Return the [X, Y] coordinate for the center point of the cell that contains the specified text.  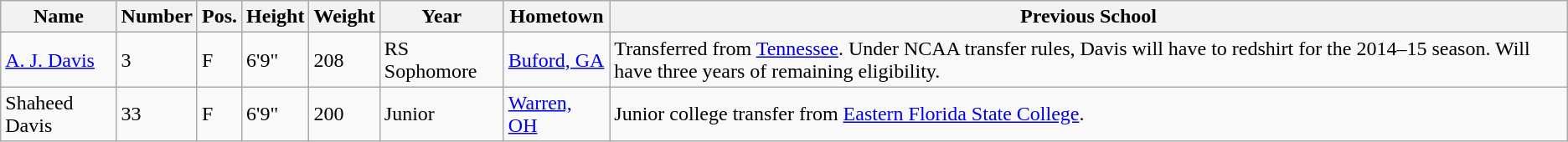
A. J. Davis [59, 60]
Hometown [556, 17]
Buford, GA [556, 60]
208 [344, 60]
33 [157, 114]
Pos. [219, 17]
Number [157, 17]
200 [344, 114]
Previous School [1089, 17]
Year [441, 17]
3 [157, 60]
Junior college transfer from Eastern Florida State College. [1089, 114]
Height [276, 17]
Shaheed Davis [59, 114]
Weight [344, 17]
Junior [441, 114]
Warren, OH [556, 114]
Name [59, 17]
RS Sophomore [441, 60]
